Extract the [X, Y] coordinate from the center of the cell holding the provided text.  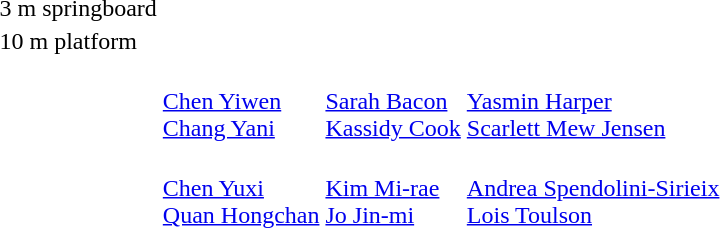
Sarah BaconKassidy Cook [393, 101]
Chen YiwenChang Yani [241, 101]
